Scan for the cell matching the given text and deliver its (x, y) coordinate at center. 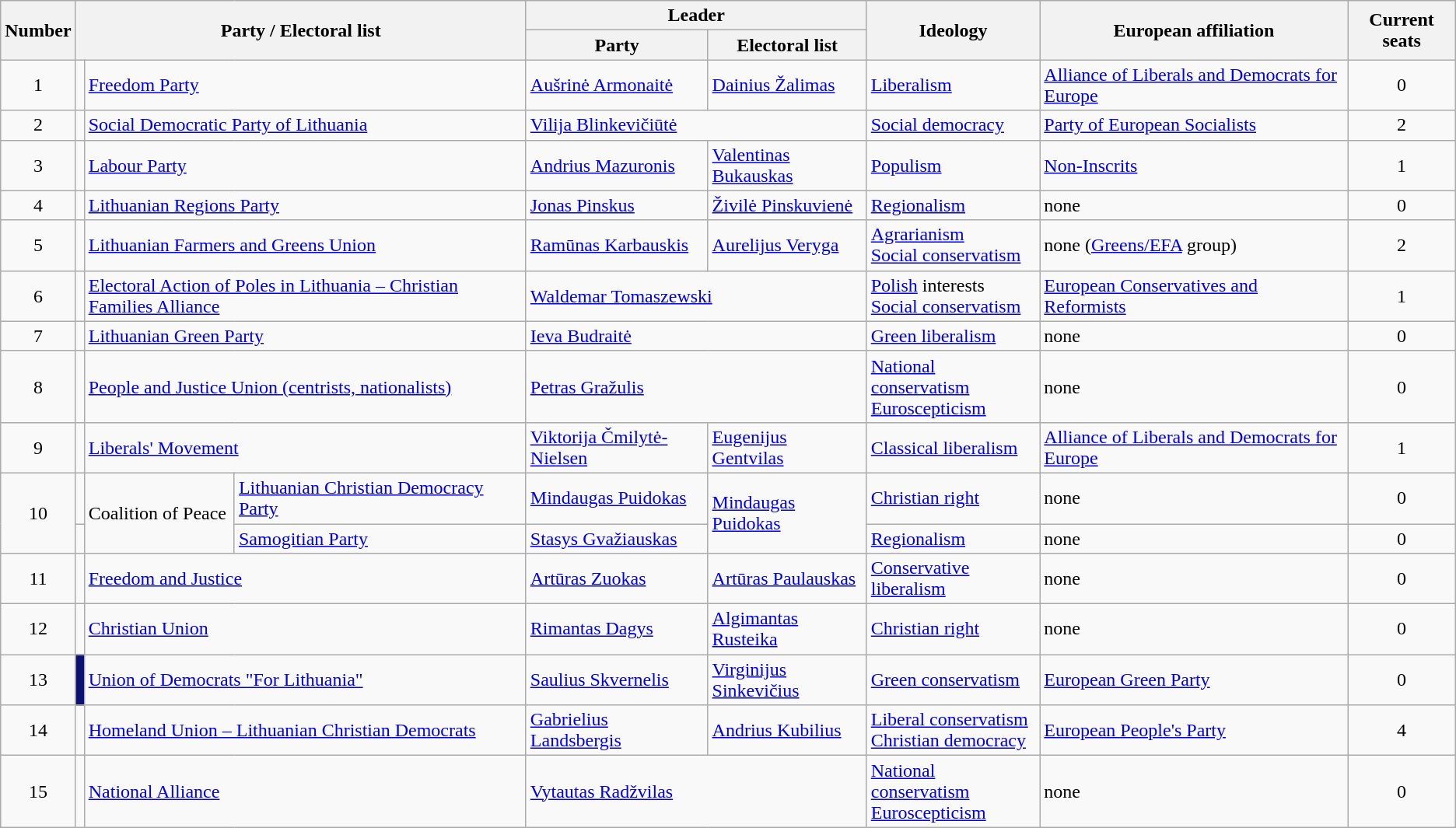
9 (38, 448)
Labour Party (305, 165)
Vytautas Radžvilas (696, 791)
15 (38, 791)
Gabrielius Landsbergis (617, 731)
13 (38, 680)
Ieva Budraitė (696, 336)
3 (38, 165)
European affiliation (1194, 30)
6 (38, 295)
Valentinas Bukauskas (787, 165)
11 (38, 578)
Lithuanian Christian Democracy Party (380, 498)
Party / Electoral list (300, 30)
Waldemar Tomaszewski (696, 295)
Andrius Kubilius (787, 731)
Eugenijus Gentvilas (787, 448)
Current seats (1402, 30)
Ramūnas Karbauskis (617, 246)
Party (617, 45)
12 (38, 630)
Virginijus Sinkevičius (787, 680)
Stasys Gvažiauskas (617, 539)
Aurelijus Veryga (787, 246)
Lithuanian Green Party (305, 336)
Number (38, 30)
Liberals' Movement (305, 448)
AgrarianismSocial conservatism (954, 246)
Freedom and Justice (305, 578)
Saulius Skvernelis (617, 680)
Green liberalism (954, 336)
Živilė Pinskuvienė (787, 205)
Jonas Pinskus (617, 205)
Christian Union (305, 630)
Lithuanian Farmers and Greens Union (305, 246)
European People's Party (1194, 731)
Social democracy (954, 125)
Dainius Žalimas (787, 86)
Aušrinė Armonaitė (617, 86)
National Alliance (305, 791)
Petras Gražulis (696, 386)
Andrius Mazuronis (617, 165)
Social Democratic Party of Lithuania (305, 125)
Artūras Paulauskas (787, 578)
Union of Democrats "For Lithuania" (305, 680)
Homeland Union – Lithuanian Christian Democrats (305, 731)
14 (38, 731)
Liberal conservatismChristian democracy (954, 731)
Populism (954, 165)
Rimantas Dagys (617, 630)
8 (38, 386)
7 (38, 336)
none (Greens/EFA group) (1194, 246)
Algimantas Rusteika (787, 630)
Artūras Zuokas (617, 578)
Leader (696, 16)
Party of European Socialists (1194, 125)
Electoral list (787, 45)
Samogitian Party (380, 539)
Polish interestsSocial conservatism (954, 295)
Non-Inscrits (1194, 165)
Ideology (954, 30)
Viktorija Čmilytė-Nielsen (617, 448)
10 (38, 513)
European Green Party (1194, 680)
People and Justice Union (centrists, nationalists) (305, 386)
5 (38, 246)
Electoral Action of Poles in Lithuania – Christian Families Alliance (305, 295)
Vilija Blinkevičiūtė (696, 125)
European Conservatives and Reformists (1194, 295)
Liberalism (954, 86)
Conservative liberalism (954, 578)
Freedom Party (305, 86)
Green conservatism (954, 680)
Lithuanian Regions Party (305, 205)
Coalition of Peace (159, 513)
Classical liberalism (954, 448)
